Return the [x, y] coordinate for the center point of the cell that contains the specified text.  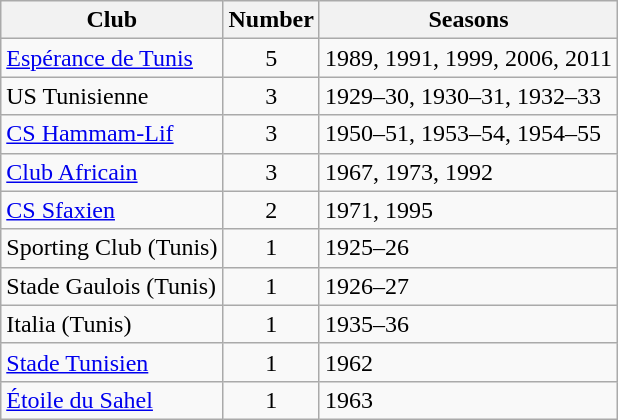
Club Africain [112, 172]
1929–30, 1930–31, 1932–33 [468, 96]
1925–26 [468, 248]
2 [271, 210]
Espérance de Tunis [112, 58]
Number [271, 20]
Étoile du Sahel [112, 400]
1967, 1973, 1992 [468, 172]
1989, 1991, 1999, 2006, 2011 [468, 58]
5 [271, 58]
US Tunisienne [112, 96]
1963 [468, 400]
1962 [468, 362]
Sporting Club (Tunis) [112, 248]
Italia (Tunis) [112, 324]
1950–51, 1953–54, 1954–55 [468, 134]
CS Sfaxien [112, 210]
Club [112, 20]
Seasons [468, 20]
CS Hammam-Lif [112, 134]
1971, 1995 [468, 210]
Stade Tunisien [112, 362]
Stade Gaulois (Tunis) [112, 286]
1926–27 [468, 286]
1935–36 [468, 324]
